Return [X, Y] of the center of cell containing provided text 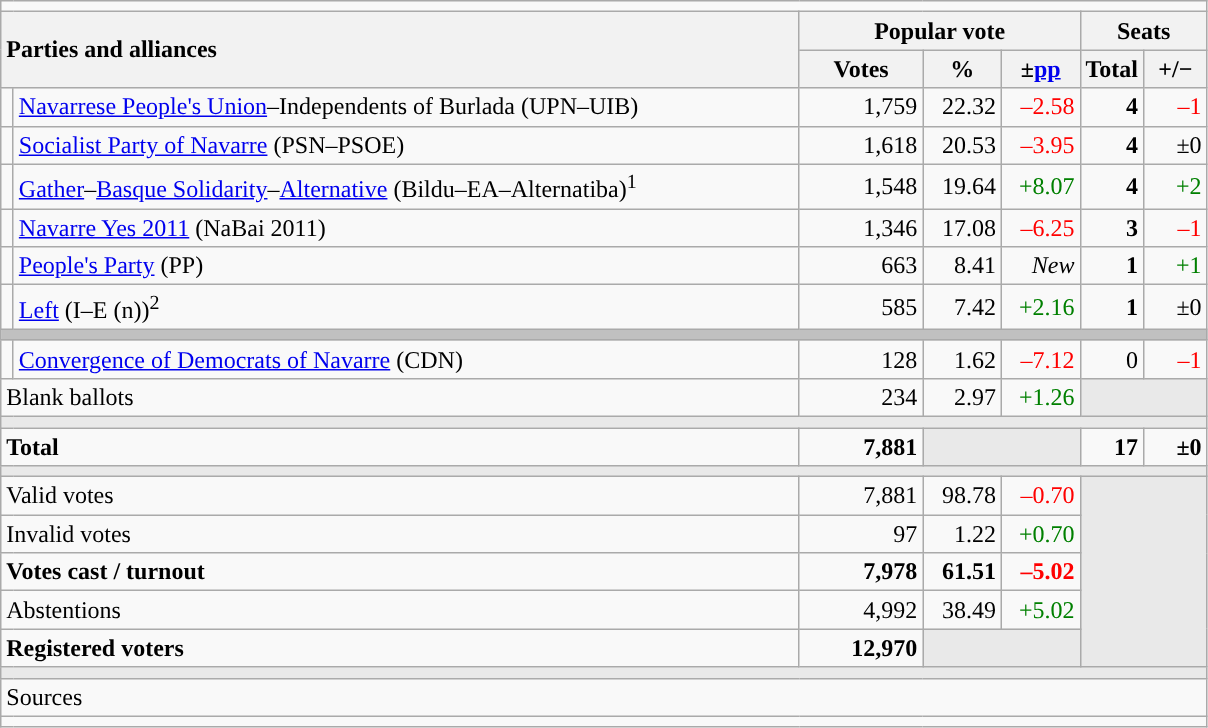
+1 [1176, 266]
7,978 [861, 572]
97 [861, 534]
Navarrese People's Union–Independents of Burlada (UPN–UIB) [406, 107]
17 [1112, 447]
–0.70 [1040, 496]
–6.25 [1040, 228]
128 [861, 359]
+2.16 [1040, 308]
8.41 [962, 266]
98.78 [962, 496]
+2 [1176, 186]
1,618 [861, 145]
±pp [1040, 69]
Left (I–E (n))2 [406, 308]
585 [861, 308]
17.08 [962, 228]
1,759 [861, 107]
Blank ballots [400, 397]
+/− [1176, 69]
–7.12 [1040, 359]
Navarre Yes 2011 (NaBai 2011) [406, 228]
7.42 [962, 308]
Sources [604, 697]
1.62 [962, 359]
61.51 [962, 572]
3 [1112, 228]
Parties and alliances [400, 50]
19.64 [962, 186]
+0.70 [1040, 534]
Socialist Party of Navarre (PSN–PSOE) [406, 145]
12,970 [861, 648]
1.22 [962, 534]
–3.95 [1040, 145]
4,992 [861, 610]
2.97 [962, 397]
Votes [861, 69]
+8.07 [1040, 186]
663 [861, 266]
–2.58 [1040, 107]
Convergence of Democrats of Navarre (CDN) [406, 359]
Invalid votes [400, 534]
20.53 [962, 145]
% [962, 69]
–5.02 [1040, 572]
Popular vote [940, 31]
1,346 [861, 228]
Abstentions [400, 610]
22.32 [962, 107]
Seats [1144, 31]
1,548 [861, 186]
0 [1112, 359]
Registered voters [400, 648]
38.49 [962, 610]
Gather–Basque Solidarity–Alternative (Bildu–EA–Alternatiba)1 [406, 186]
Valid votes [400, 496]
People's Party (PP) [406, 266]
234 [861, 397]
New [1040, 266]
+1.26 [1040, 397]
Votes cast / turnout [400, 572]
+5.02 [1040, 610]
